Identify which cell holds the provided text, then report its (x, y) central coordinate. 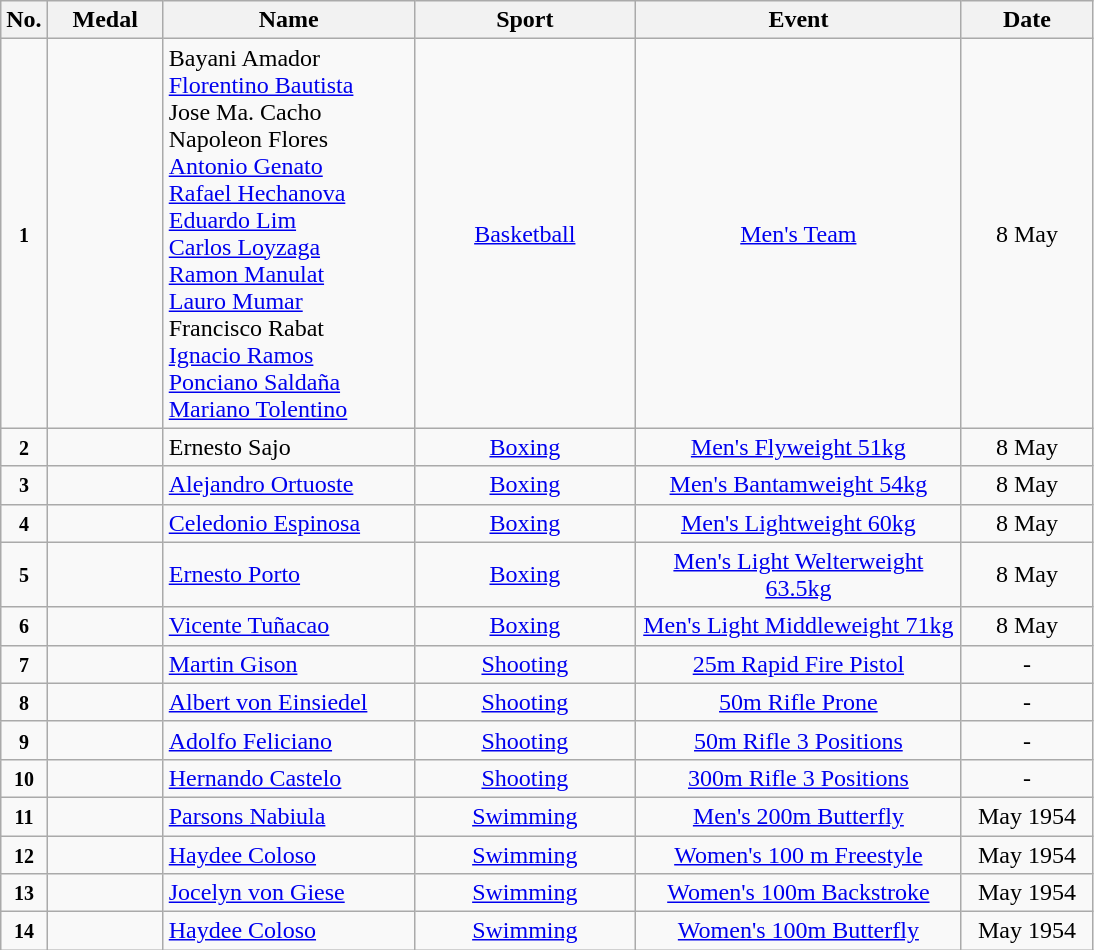
300m Rifle 3 Positions (798, 778)
Sport (524, 20)
Men's Team (798, 234)
Hernando Castelo (288, 778)
Men's Light Middleweight 71kg (798, 626)
Adolfo Feliciano (288, 740)
Men's Lightweight 60kg (798, 523)
13 (24, 893)
9 (24, 740)
12 (24, 855)
11 (24, 816)
14 (24, 931)
Women's 100 m Freestyle (798, 855)
Jocelyn von Giese (288, 893)
Men's Bantamweight 54kg (798, 485)
3 (24, 485)
25m Rapid Fire Pistol (798, 664)
Ernesto Porto (288, 574)
7 (24, 664)
8 (24, 702)
10 (24, 778)
Basketball (524, 234)
Men's Flyweight 51kg (798, 447)
Name (288, 20)
Men's Light Welterweight 63.5kg (798, 574)
No. (24, 20)
Celedonio Espinosa (288, 523)
Women's 100m Backstroke (798, 893)
Date (1026, 20)
Men's 200m Butterfly (798, 816)
Ernesto Sajo (288, 447)
50m Rifle 3 Positions (798, 740)
Albert von Einsiedel (288, 702)
4 (24, 523)
50m Rifle Prone (798, 702)
Medal (105, 20)
Women's 100m Butterfly (798, 931)
6 (24, 626)
5 (24, 574)
Event (798, 20)
Parsons Nabiula (288, 816)
1 (24, 234)
Alejandro Ortuoste (288, 485)
Martin Gison (288, 664)
2 (24, 447)
Vicente Tuñacao (288, 626)
